Pinpoint the cell where the given text exists, returning its (x, y) midpoint coordinate. 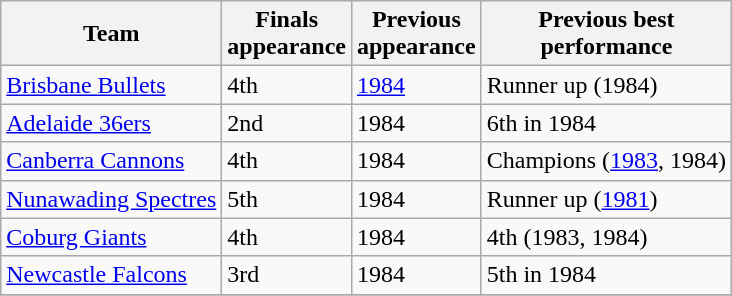
Finalsappearance (287, 34)
Brisbane Bullets (112, 85)
5th in 1984 (606, 275)
Nunawading Spectres (112, 199)
Adelaide 36ers (112, 123)
Champions (1983, 1984) (606, 161)
Coburg Giants (112, 237)
4th (1983, 1984) (606, 237)
6th in 1984 (606, 123)
Canberra Cannons (112, 161)
Newcastle Falcons (112, 275)
5th (287, 199)
Runner up (1981) (606, 199)
3rd (287, 275)
2nd (287, 123)
Runner up (1984) (606, 85)
Team (112, 34)
Previous bestperformance (606, 34)
Previousappearance (416, 34)
